For the text-containing cell, return its midpoint in (X, Y) coordinate format. 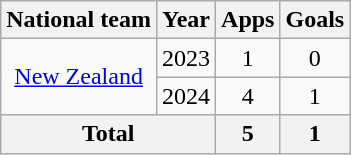
0 (315, 58)
Year (186, 20)
National team (79, 20)
New Zealand (79, 77)
2023 (186, 58)
Goals (315, 20)
2024 (186, 96)
Total (108, 134)
Apps (248, 20)
5 (248, 134)
4 (248, 96)
